Locate the cell with the specified text and output its (X, Y) center coordinate. 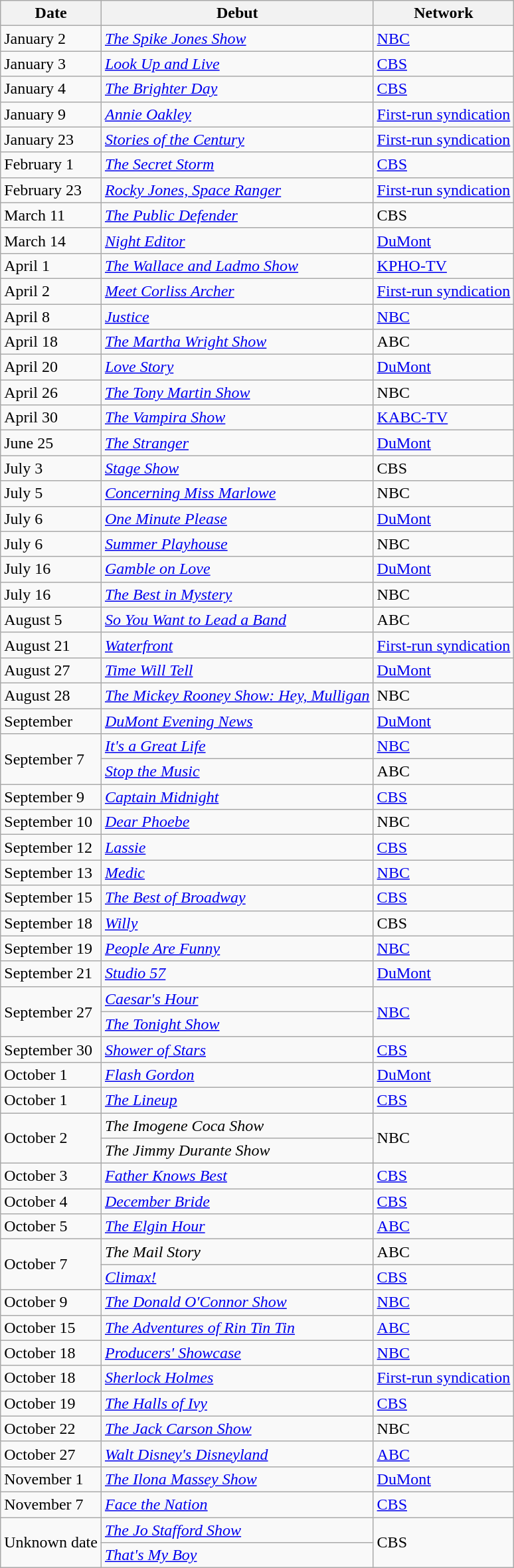
October 9 (51, 1302)
October 7 (51, 1264)
April 20 (51, 367)
Flash Gordon (237, 1075)
October 19 (51, 1403)
Father Knows Best (237, 1176)
Time Will Tell (237, 670)
September 19 (51, 948)
April 30 (51, 418)
November 1 (51, 1479)
August 21 (51, 645)
April 18 (51, 342)
June 25 (51, 443)
September 30 (51, 1049)
The Elgin Hour (237, 1227)
The Tony Martin Show (237, 392)
It's a Great Life (237, 746)
October 2 (51, 1138)
The Wallace and Ladmo Show (237, 266)
KABC-TV (444, 418)
KPHO-TV (444, 266)
April 1 (51, 266)
The Stranger (237, 443)
Rocky Jones, Space Ranger (237, 190)
September 10 (51, 822)
The Lineup (237, 1100)
July 3 (51, 468)
August 27 (51, 670)
October 4 (51, 1201)
April 8 (51, 317)
January 9 (51, 114)
The Brighter Day (237, 89)
The Imogene Coca Show (237, 1126)
The Public Defender (237, 215)
People Are Funny (237, 948)
Annie Oakley (237, 114)
Look Up and Live (237, 64)
September 9 (51, 797)
Willy (237, 923)
April 26 (51, 392)
Concerning Miss Marlowe (237, 493)
January 2 (51, 39)
Sherlock Holmes (237, 1378)
The Ilona Massey Show (237, 1479)
August 5 (51, 620)
September 18 (51, 923)
Walt Disney's Disneyland (237, 1454)
DuMont Evening News (237, 721)
July 5 (51, 493)
January 4 (51, 89)
The Mail Story (237, 1252)
Lassie (237, 847)
Date (51, 13)
Summer Playhouse (237, 544)
Face the Nation (237, 1504)
October 3 (51, 1176)
August 28 (51, 695)
The Best in Mystery (237, 594)
Shower of Stars (237, 1049)
Love Story (237, 367)
April 2 (51, 291)
Stage Show (237, 468)
The Vampira Show (237, 418)
Night Editor (237, 240)
January 3 (51, 64)
So You Want to Lead a Band (237, 620)
Meet Corliss Archer (237, 291)
Debut (237, 13)
Stories of the Century (237, 139)
September 7 (51, 759)
October 15 (51, 1328)
Producers' Showcase (237, 1353)
Studio 57 (237, 974)
The Jack Carson Show (237, 1429)
The Adventures of Rin Tin Tin (237, 1328)
September 21 (51, 974)
Medic (237, 873)
January 23 (51, 139)
The Jimmy Durante Show (237, 1151)
March 14 (51, 240)
September 12 (51, 847)
Captain Midnight (237, 797)
March 11 (51, 215)
February 1 (51, 165)
Climax! (237, 1277)
Dear Phoebe (237, 822)
October 27 (51, 1454)
Unknown date (51, 1542)
The Best of Broadway (237, 898)
The Jo Stafford Show (237, 1529)
Network (444, 13)
The Martha Wright Show (237, 342)
September 27 (51, 1011)
February 23 (51, 190)
Justice (237, 317)
The Donald O'Connor Show (237, 1302)
Waterfront (237, 645)
One Minute Please (237, 519)
October 5 (51, 1227)
The Halls of Ivy (237, 1403)
November 7 (51, 1504)
September 13 (51, 873)
The Secret Storm (237, 165)
That's My Boy (237, 1555)
The Spike Jones Show (237, 39)
October 22 (51, 1429)
September (51, 721)
The Mickey Rooney Show: Hey, Mulligan (237, 695)
September 15 (51, 898)
Gamble on Love (237, 569)
December Bride (237, 1201)
The Tonight Show (237, 1024)
Caesar's Hour (237, 999)
Stop the Music (237, 772)
